Determine the (X, Y) coordinate at the center of the cell enclosing the given text.  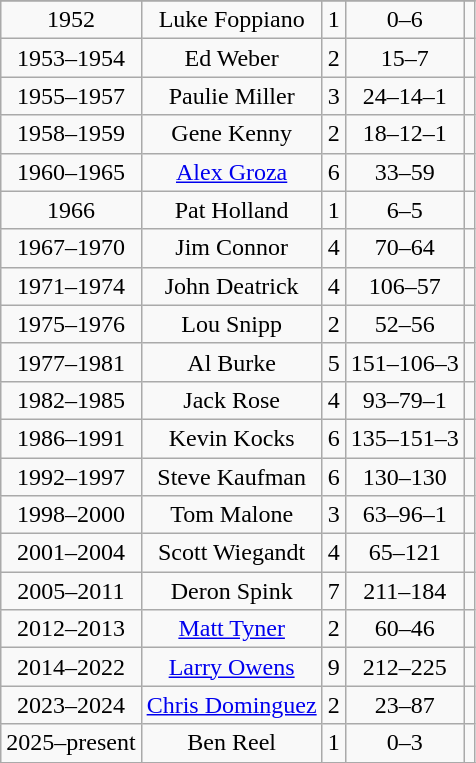
52–56 (404, 324)
7 (334, 591)
Ben Reel (232, 743)
2012–2013 (71, 629)
1967–1970 (71, 248)
Larry Owens (232, 667)
1952 (71, 20)
130–130 (404, 477)
33–59 (404, 172)
Lou Snipp (232, 324)
135–151–3 (404, 438)
2023–2024 (71, 705)
2025–present (71, 743)
211–184 (404, 591)
70–64 (404, 248)
Kevin Kocks (232, 438)
106–57 (404, 286)
0–6 (404, 20)
Luke Foppiano (232, 20)
1986–1991 (71, 438)
Chris Dominguez (232, 705)
2014–2022 (71, 667)
Al Burke (232, 362)
1953–1954 (71, 58)
6–5 (404, 210)
212–225 (404, 667)
Jack Rose (232, 400)
65–121 (404, 553)
John Deatrick (232, 286)
1958–1959 (71, 134)
1955–1957 (71, 96)
1977–1981 (71, 362)
1966 (71, 210)
2001–2004 (71, 553)
1975–1976 (71, 324)
151–106–3 (404, 362)
Steve Kaufman (232, 477)
15–7 (404, 58)
63–96–1 (404, 515)
0–3 (404, 743)
5 (334, 362)
Tom Malone (232, 515)
Deron Spink (232, 591)
1992–1997 (71, 477)
Pat Holland (232, 210)
Alex Groza (232, 172)
Jim Connor (232, 248)
24–14–1 (404, 96)
Matt Tyner (232, 629)
9 (334, 667)
1998–2000 (71, 515)
1960–1965 (71, 172)
1982–1985 (71, 400)
60–46 (404, 629)
1971–1974 (71, 286)
Gene Kenny (232, 134)
93–79–1 (404, 400)
18–12–1 (404, 134)
Scott Wiegandt (232, 553)
23–87 (404, 705)
Paulie Miller (232, 96)
Ed Weber (232, 58)
2005–2011 (71, 591)
